Identify which cell holds the provided text, then report its [x, y] central coordinate. 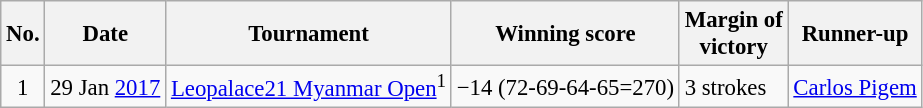
Margin ofvictory [734, 34]
29 Jan 2017 [106, 87]
Leopalace21 Myanmar Open1 [309, 87]
−14 (72-69-64-65=270) [565, 87]
3 strokes [734, 87]
1 [23, 87]
No. [23, 34]
Carlos Pigem [855, 87]
Winning score [565, 34]
Date [106, 34]
Tournament [309, 34]
Runner-up [855, 34]
